From the cell containing the given text, extract its center point as (x, y) coordinate. 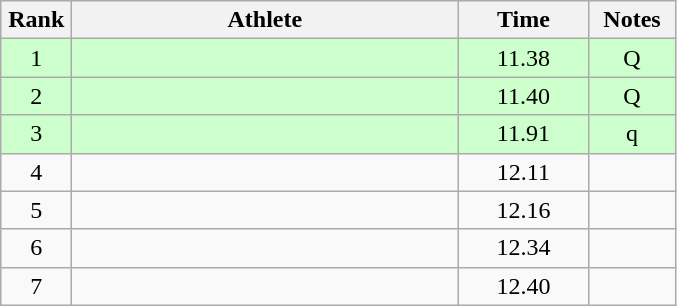
q (632, 134)
12.16 (524, 210)
11.91 (524, 134)
Notes (632, 20)
12.11 (524, 172)
Time (524, 20)
11.40 (524, 96)
Athlete (265, 20)
1 (36, 58)
Rank (36, 20)
6 (36, 248)
12.34 (524, 248)
2 (36, 96)
7 (36, 286)
11.38 (524, 58)
4 (36, 172)
3 (36, 134)
5 (36, 210)
12.40 (524, 286)
